From the cell containing the given text, extract its center point as [X, Y] coordinate. 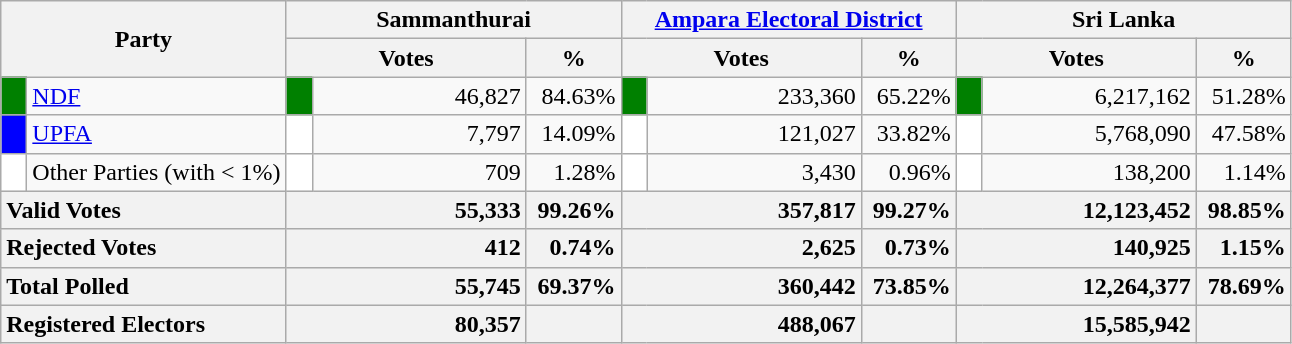
7,797 [419, 134]
0.96% [908, 172]
78.69% [1244, 286]
0.73% [908, 248]
360,442 [741, 286]
5,768,090 [1089, 134]
1.14% [1244, 172]
0.74% [574, 248]
33.82% [908, 134]
3,430 [754, 172]
2,625 [741, 248]
Ampara Electoral District [788, 20]
80,357 [406, 324]
1.28% [574, 172]
69.37% [574, 286]
121,027 [754, 134]
55,745 [406, 286]
138,200 [1089, 172]
Sri Lanka [1124, 20]
709 [419, 172]
Registered Electors [144, 324]
55,333 [406, 210]
140,925 [1076, 248]
51.28% [1244, 96]
1.15% [1244, 248]
NDF [156, 96]
6,217,162 [1089, 96]
46,827 [419, 96]
Total Polled [144, 286]
65.22% [908, 96]
99.27% [908, 210]
73.85% [908, 286]
Party [144, 39]
357,817 [741, 210]
47.58% [1244, 134]
233,360 [754, 96]
Other Parties (with < 1%) [156, 172]
488,067 [741, 324]
Rejected Votes [144, 248]
14.09% [574, 134]
12,264,377 [1076, 286]
84.63% [574, 96]
Sammanthurai [454, 20]
99.26% [574, 210]
412 [406, 248]
UPFA [156, 134]
12,123,452 [1076, 210]
15,585,942 [1076, 324]
Valid Votes [144, 210]
98.85% [1244, 210]
